Pinpoint the cell where the given text exists, returning its [X, Y] midpoint coordinate. 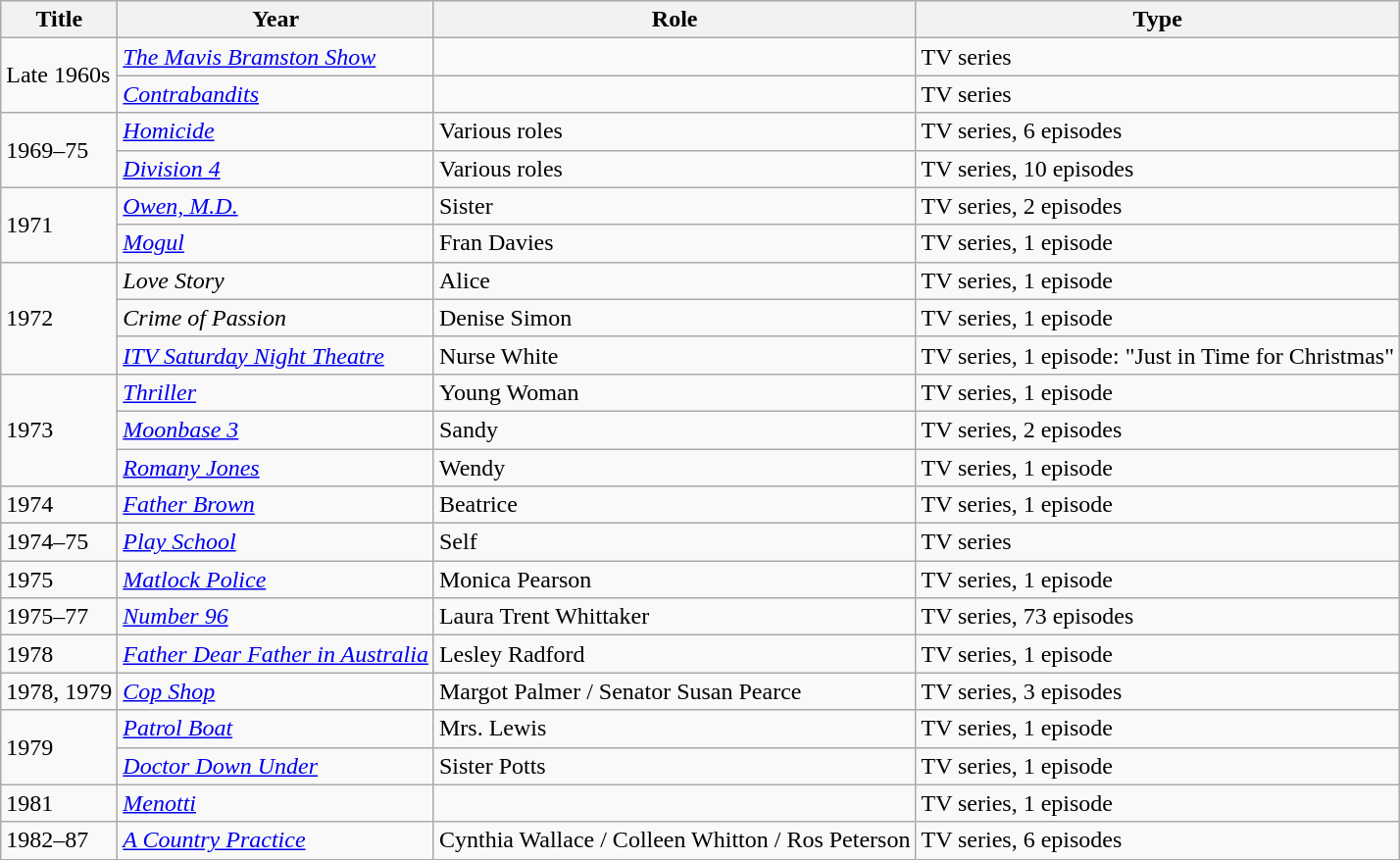
Doctor Down Under [276, 766]
Menotti [276, 803]
Role [675, 20]
Number 96 [276, 617]
Sister [675, 206]
Owen, M.D. [276, 206]
1974–75 [59, 542]
Self [675, 542]
Homicide [276, 131]
Love Story [276, 280]
1975–77 [59, 617]
Cynthia Wallace / Colleen Whitton / Ros Peterson [675, 840]
Late 1960s [59, 76]
TV series, 10 episodes [1158, 169]
Fran Davies [675, 243]
Beatrice [675, 505]
Father Dear Father in Australia [276, 654]
1974 [59, 505]
Moonbase 3 [276, 430]
Play School [276, 542]
Mrs. Lewis [675, 729]
Young Woman [675, 392]
Monica Pearson [675, 580]
1981 [59, 803]
1978, 1979 [59, 691]
Laura Trent Whittaker [675, 617]
Division 4 [276, 169]
Matlock Police [276, 580]
1969–75 [59, 150]
1975 [59, 580]
Cop Shop [276, 691]
Wendy [675, 468]
Mogul [276, 243]
Denise Simon [675, 318]
Alice [675, 280]
1982–87 [59, 840]
Year [276, 20]
Sister Potts [675, 766]
TV series, 1 episode: "Just in Time for Christmas" [1158, 355]
Patrol Boat [276, 729]
1971 [59, 225]
1972 [59, 318]
1979 [59, 747]
Crime of Passion [276, 318]
Nurse White [675, 355]
Thriller [276, 392]
Margot Palmer / Senator Susan Pearce [675, 691]
TV series, 3 episodes [1158, 691]
Title [59, 20]
Lesley Radford [675, 654]
1973 [59, 430]
ITV Saturday Night Theatre [276, 355]
Sandy [675, 430]
A Country Practice [276, 840]
Contrabandits [276, 94]
Type [1158, 20]
Father Brown [276, 505]
Romany Jones [276, 468]
TV series, 73 episodes [1158, 617]
1978 [59, 654]
The Mavis Bramston Show [276, 57]
